Find where the given text appears and provide that cell's center as (x, y) coordinate. 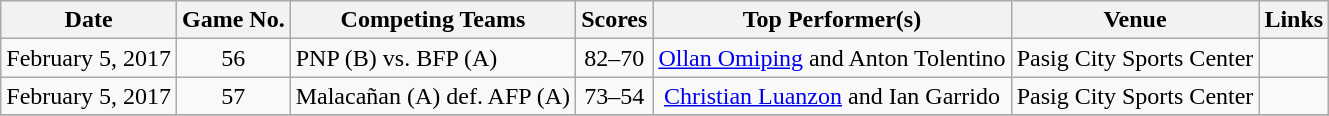
Ollan Omiping and Anton Tolentino (832, 58)
Top Performer(s) (832, 20)
Scores (614, 20)
82–70 (614, 58)
Date (89, 20)
Competing Teams (432, 20)
Game No. (233, 20)
Links (1294, 20)
56 (233, 58)
73–54 (614, 96)
Venue (1135, 20)
Christian Luanzon and Ian Garrido (832, 96)
57 (233, 96)
PNP (B) vs. BFP (A) (432, 58)
Malacañan (A) def. AFP (A) (432, 96)
